Detect which cell encompasses the target text, then output its [x, y] center coordinate. 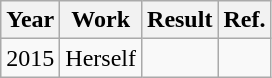
Work [101, 20]
Year [30, 20]
Ref. [244, 20]
2015 [30, 58]
Herself [101, 58]
Result [180, 20]
